Extract the (X, Y) coordinate from the center of the cell holding the provided text.  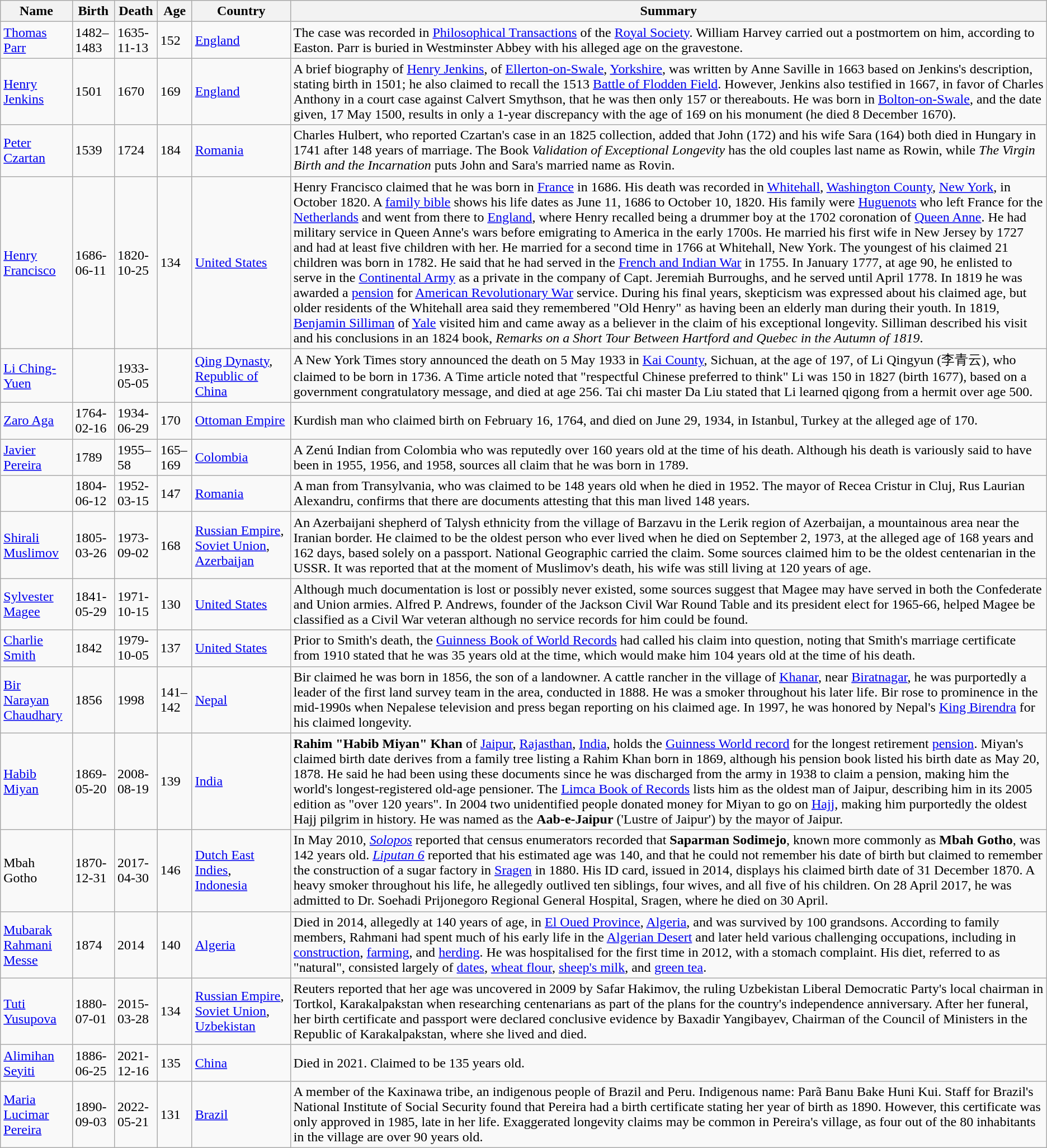
Charlie Smith (36, 648)
169 (174, 92)
1539 (93, 150)
130 (174, 604)
Kurdish man who claimed birth on February 16, 1764, and died on June 29, 1934, in Istanbul, Turkey at the alleged age of 170. (668, 421)
India (241, 781)
2017-04-30 (135, 871)
137 (174, 648)
1998 (135, 699)
Death (135, 11)
1886-06-25 (93, 1063)
1869-05-20 (93, 781)
China (241, 1063)
Mubarak Rahmani Messe (36, 944)
Li Ching-Yuen (36, 376)
1890-09-03 (93, 1114)
1501 (93, 92)
Tuti Yusupova (36, 1011)
1856 (93, 699)
1880-07-01 (93, 1011)
135 (174, 1063)
141–142 (174, 699)
1841-05-29 (93, 604)
Zaro Aga (36, 421)
1482–1483 (93, 40)
Russian Empire,Soviet Union,Uzbekistan (241, 1011)
1933-05-05 (135, 376)
2015-03-28 (135, 1011)
1842 (93, 648)
Algeria (241, 944)
131 (174, 1114)
Birth (93, 11)
1934-06-29 (135, 421)
152 (174, 40)
1870-12-31 (93, 871)
Dutch East Indies,Indonesia (241, 871)
1955–58 (135, 458)
2014 (135, 944)
Henry Jenkins (36, 92)
1971-10-15 (135, 604)
Name (36, 11)
1724 (135, 150)
Died in 2021. Claimed to be 135 years old. (668, 1063)
Qing Dynasty,Republic of China (241, 376)
2021-12-16 (135, 1063)
2022-05-21 (135, 1114)
184 (174, 150)
Age (174, 11)
165–169 (174, 458)
Country (241, 11)
1805-03-26 (93, 545)
1979-10-05 (135, 648)
Thomas Parr (36, 40)
1764-02-16 (93, 421)
1874 (93, 944)
Javier Pereira (36, 458)
1804-06-12 (93, 493)
140 (174, 944)
Maria Lucimar Pereira (36, 1114)
1820-10-25 (135, 262)
Summary (668, 11)
Mbah Gotho (36, 871)
Brazil (241, 1114)
Russian Empire,Soviet Union,Azerbaijan (241, 545)
1789 (93, 458)
1952-03-15 (135, 493)
146 (174, 871)
168 (174, 545)
Habib Miyan (36, 781)
1686-06-11 (93, 262)
2008-08-19 (135, 781)
1973-09-02 (135, 545)
Alimihan Seyiti (36, 1063)
Shirali Muslimov (36, 545)
Ottoman Empire (241, 421)
1670 (135, 92)
1635-11-13 (135, 40)
Bir Narayan Chaudhary (36, 699)
147 (174, 493)
170 (174, 421)
Colombia (241, 458)
Sylvester Magee (36, 604)
Henry Francisco (36, 262)
Peter Czartan (36, 150)
139 (174, 781)
Nepal (241, 699)
